Identify which cell holds the provided text, then report its [X, Y] central coordinate. 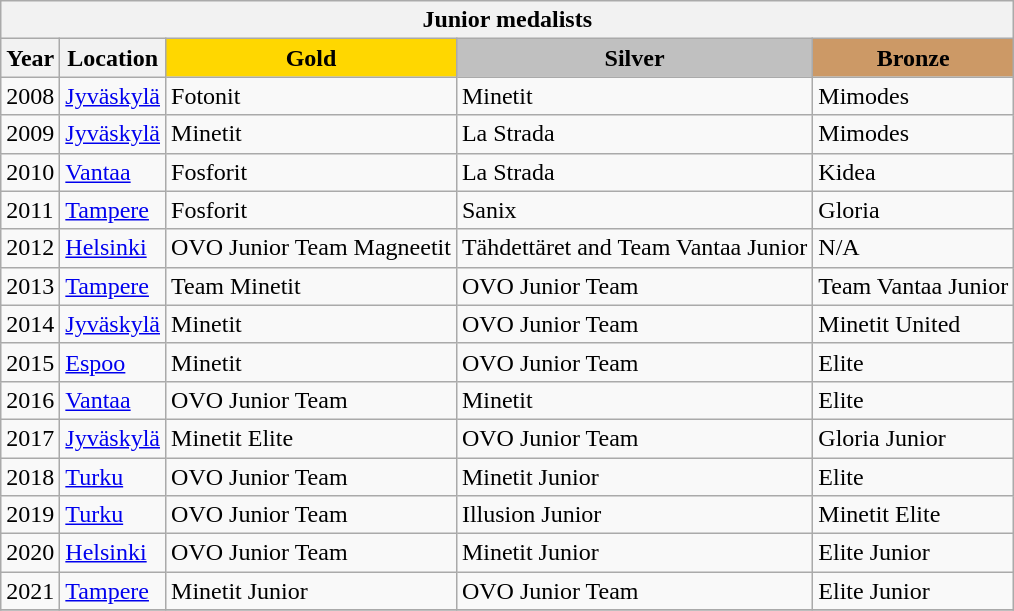
Location [113, 58]
OVO Junior Team Magneetit [312, 248]
Illusion Junior [634, 515]
2009 [30, 134]
Sanix [634, 210]
2012 [30, 248]
Gloria [914, 210]
2010 [30, 172]
Silver [634, 58]
Fotonit [312, 96]
Team Vantaa Junior [914, 286]
N/A [914, 248]
Bronze [914, 58]
Gold [312, 58]
2020 [30, 553]
2011 [30, 210]
Minetit United [914, 324]
2016 [30, 400]
2017 [30, 438]
Gloria Junior [914, 438]
2015 [30, 362]
Kidea [914, 172]
2019 [30, 515]
Tähdettäret and Team Vantaa Junior [634, 248]
2014 [30, 324]
Junior medalists [508, 20]
2013 [30, 286]
2018 [30, 477]
Year [30, 58]
2008 [30, 96]
Team Minetit [312, 286]
2021 [30, 591]
Espoo [113, 362]
